Scan for the cell matching the given text and deliver its [X, Y] coordinate at center. 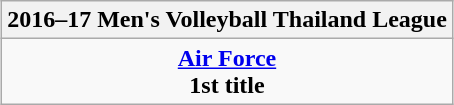
Air Force1st title [228, 72]
2016–17 Men's Volleyball Thailand League [228, 20]
